Search for the cell housing the specified text and yield its (x, y) center coordinate. 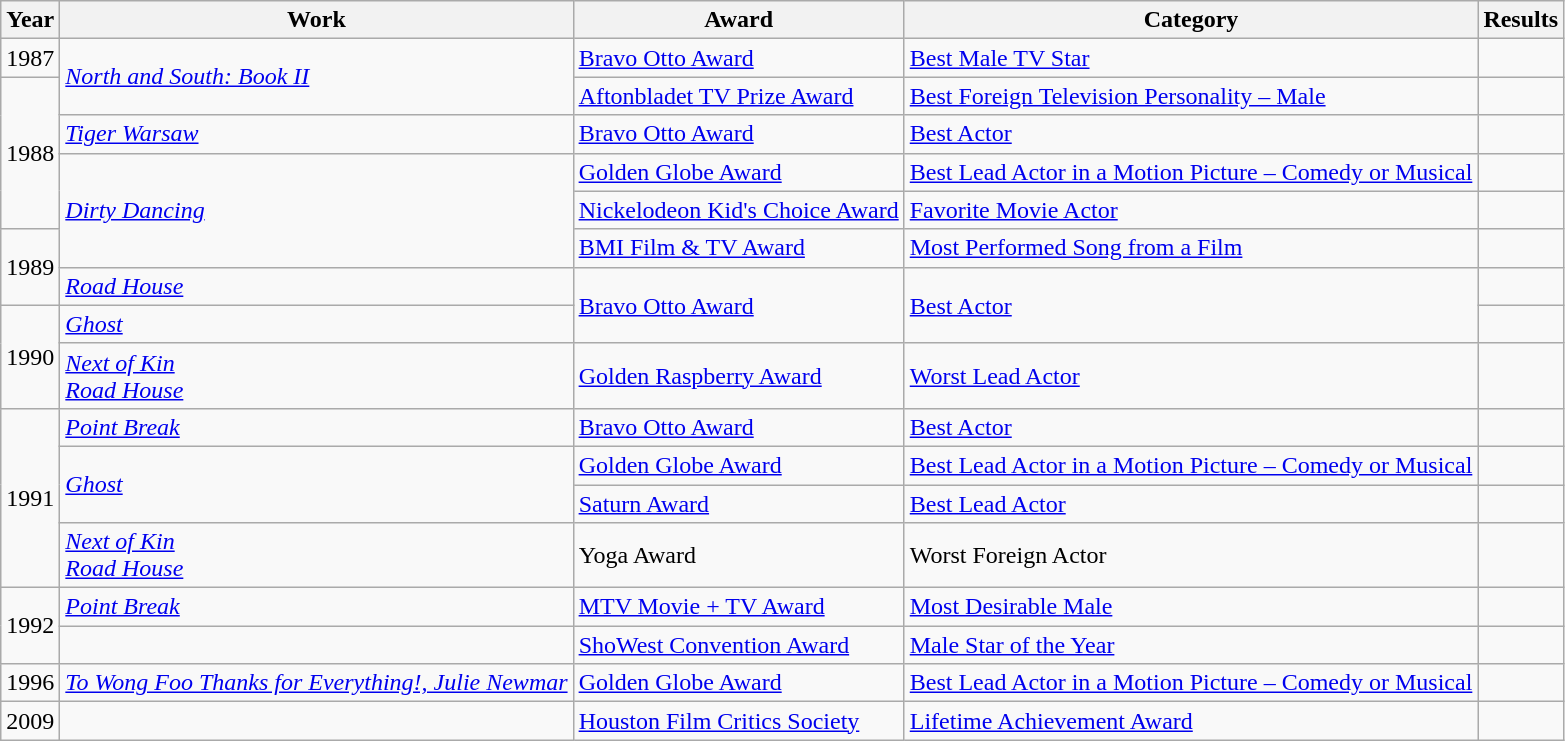
Male Star of the Year (1191, 645)
Yoga Award (738, 556)
Most Performed Song from a Film (1191, 248)
Results (1521, 20)
Favorite Movie Actor (1191, 210)
BMI Film & TV Award (738, 248)
Worst Foreign Actor (1191, 556)
1991 (30, 498)
Work (316, 20)
Worst Lead Actor (1191, 376)
Aftonbladet TV Prize Award (738, 96)
Golden Raspberry Award (738, 376)
Year (30, 20)
2009 (30, 721)
Saturn Award (738, 503)
Lifetime Achievement Award (1191, 721)
1996 (30, 683)
Road House (316, 286)
Nickelodeon Kid's Choice Award (738, 210)
Best Male TV Star (1191, 58)
Tiger Warsaw (316, 134)
1990 (30, 356)
Best Foreign Television Personality – Male (1191, 96)
Dirty Dancing (316, 210)
Houston Film Critics Society (738, 721)
Best Lead Actor (1191, 503)
1987 (30, 58)
Category (1191, 20)
1988 (30, 153)
Award (738, 20)
1992 (30, 626)
North and South: Book II (316, 77)
Most Desirable Male (1191, 607)
MTV Movie + TV Award (738, 607)
ShoWest Convention Award (738, 645)
To Wong Foo Thanks for Everything!, Julie Newmar (316, 683)
1989 (30, 267)
